Determine the [x, y] coordinate at the center of the cell enclosing the given text.  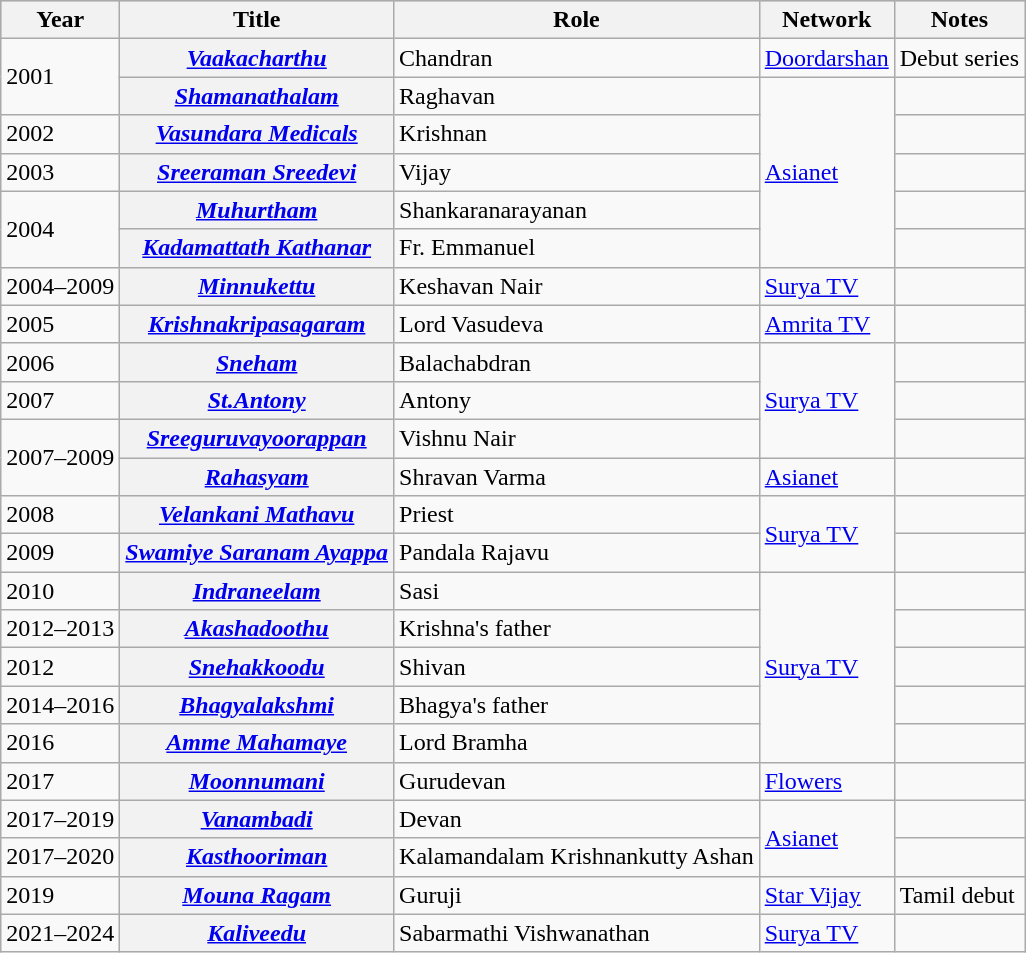
Kadamattath Kathanar [257, 248]
Network [826, 20]
Kasthooriman [257, 857]
Velankani Mathavu [257, 515]
2012 [60, 667]
Keshavan Nair [577, 286]
Lord Vasudeva [577, 324]
Mouna Ragam [257, 895]
Vanambadi [257, 819]
Star Vijay [826, 895]
Devan [577, 819]
Doordarshan [826, 58]
Balachabdran [577, 362]
Sasi [577, 591]
2019 [60, 895]
2001 [60, 77]
Priest [577, 515]
Shravan Varma [577, 477]
Moonnumani [257, 781]
Krishnan [577, 134]
2005 [60, 324]
Krishnakripasagaram [257, 324]
Rahasyam [257, 477]
Notes [959, 20]
Debut series [959, 58]
Title [257, 20]
Lord Bramha [577, 743]
Shamanathalam [257, 96]
2017 [60, 781]
2004 [60, 229]
Antony [577, 400]
Snehakkoodu [257, 667]
2014–2016 [60, 705]
Indraneelam [257, 591]
2012–2013 [60, 629]
Fr. Emmanuel [577, 248]
2002 [60, 134]
Tamil debut [959, 895]
2006 [60, 362]
Pandala Rajavu [577, 553]
2017–2019 [60, 819]
Amme Mahamaye [257, 743]
Shivan [577, 667]
2021–2024 [60, 933]
2008 [60, 515]
Amrita TV [826, 324]
Flowers [826, 781]
Minnukettu [257, 286]
2003 [60, 172]
Swamiye Saranam Ayappa [257, 553]
Sneham [257, 362]
2009 [60, 553]
2007 [60, 400]
Vaakacharthu [257, 58]
Sreeraman Sreedevi [257, 172]
Sreeguruvayoorappan [257, 438]
Bhagyalakshmi [257, 705]
Vijay [577, 172]
Gurudevan [577, 781]
Krishna's father [577, 629]
2016 [60, 743]
Vishnu Nair [577, 438]
Chandran [577, 58]
2007–2009 [60, 457]
Bhagya's father [577, 705]
Guruji [577, 895]
Shankaranarayanan [577, 210]
Sabarmathi Vishwanathan [577, 933]
Vasundara Medicals [257, 134]
St.Antony [257, 400]
Role [577, 20]
Muhurtham [257, 210]
Kaliveedu [257, 933]
2010 [60, 591]
Kalamandalam Krishnankutty Ashan [577, 857]
Akashadoothu [257, 629]
Year [60, 20]
2004–2009 [60, 286]
Raghavan [577, 96]
2017–2020 [60, 857]
